Detect which cell encompasses the target text, then output its (X, Y) center coordinate. 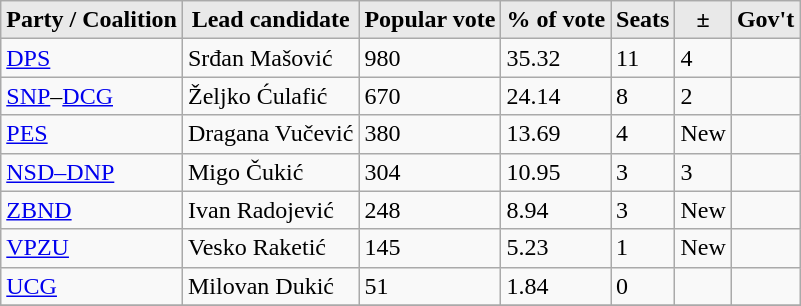
51 (430, 286)
8 (643, 96)
145 (430, 248)
Lead candidate (270, 20)
Ivan Radojević (270, 210)
980 (430, 58)
5.23 (556, 248)
% of vote (556, 20)
1 (643, 248)
2 (703, 96)
Željko Ćulafić (270, 96)
10.95 (556, 172)
35.32 (556, 58)
380 (430, 134)
DPS (92, 58)
304 (430, 172)
UCG (92, 286)
248 (430, 210)
VPZU (92, 248)
0 (643, 286)
Seats (643, 20)
1.84 (556, 286)
Migo Čukić (270, 172)
Vesko Raketić (270, 248)
NSD–DNP (92, 172)
ZBND (92, 210)
PES (92, 134)
24.14 (556, 96)
Gov't (765, 20)
Popular vote (430, 20)
670 (430, 96)
Party / Coalition (92, 20)
± (703, 20)
13.69 (556, 134)
8.94 (556, 210)
Dragana Vučević (270, 134)
SNP–DCG (92, 96)
Srđan Mašović (270, 58)
Milovan Dukić (270, 286)
11 (643, 58)
